Extract the (x, y) coordinate from the center of the cell holding the provided text.  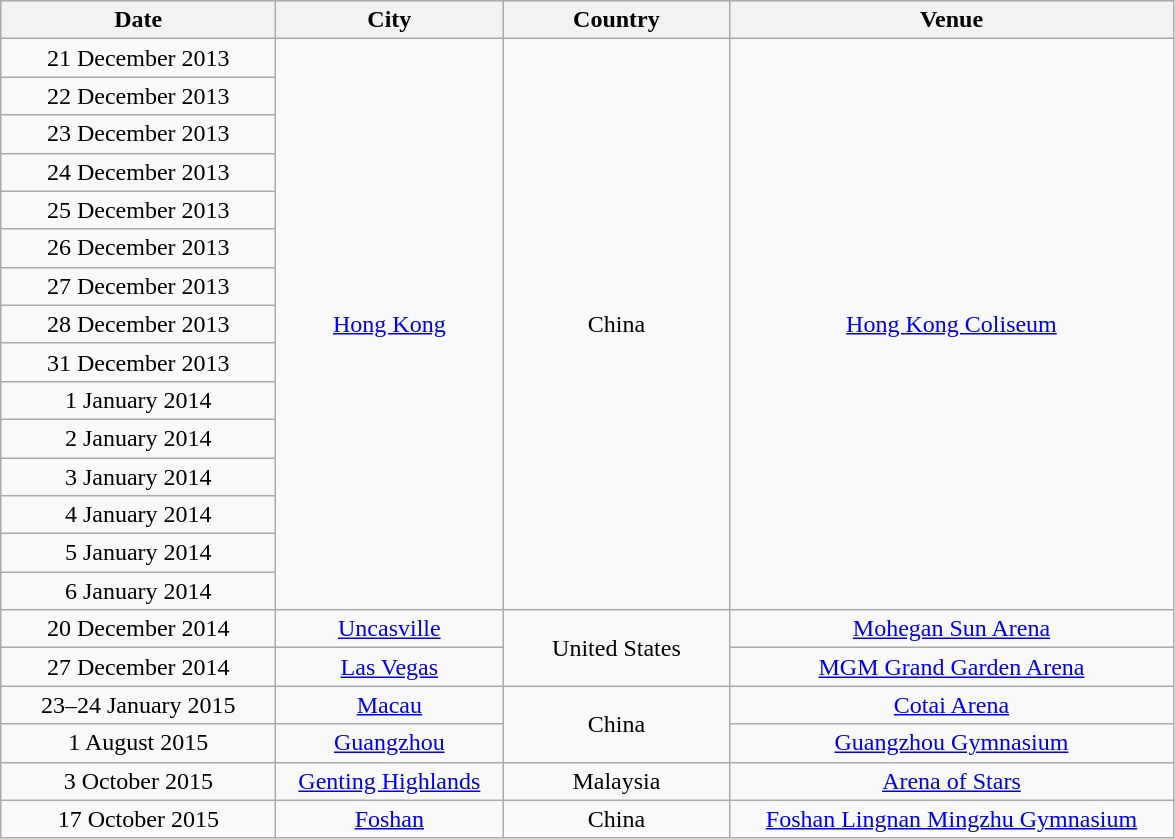
17 October 2015 (138, 819)
3 January 2014 (138, 477)
Foshan Lingnan Mingzhu Gymnasium (952, 819)
28 December 2013 (138, 324)
Genting Highlands (390, 781)
Uncasville (390, 629)
20 December 2014 (138, 629)
Hong Kong (390, 324)
Malaysia (616, 781)
27 December 2014 (138, 667)
1 August 2015 (138, 743)
3 October 2015 (138, 781)
Cotai Arena (952, 705)
27 December 2013 (138, 286)
2 January 2014 (138, 438)
Date (138, 20)
4 January 2014 (138, 515)
Hong Kong Coliseum (952, 324)
23 December 2013 (138, 134)
5 January 2014 (138, 553)
Guangzhou Gymnasium (952, 743)
Mohegan Sun Arena (952, 629)
23–24 January 2015 (138, 705)
Macau (390, 705)
United States (616, 648)
25 December 2013 (138, 210)
City (390, 20)
Las Vegas (390, 667)
Foshan (390, 819)
6 January 2014 (138, 591)
24 December 2013 (138, 172)
Country (616, 20)
1 January 2014 (138, 400)
26 December 2013 (138, 248)
Arena of Stars (952, 781)
31 December 2013 (138, 362)
MGM Grand Garden Arena (952, 667)
Guangzhou (390, 743)
22 December 2013 (138, 96)
21 December 2013 (138, 58)
Venue (952, 20)
